Search for the cell housing the specified text and yield its (X, Y) center coordinate. 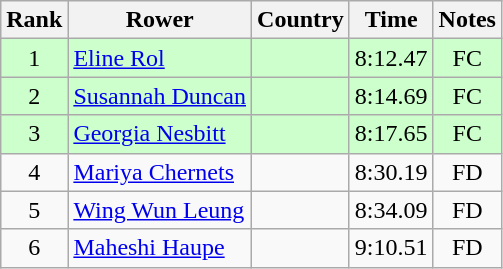
Maheshi Haupe (160, 248)
Rower (160, 20)
8:14.69 (391, 96)
Mariya Chernets (160, 172)
Georgia Nesbitt (160, 134)
Eline Rol (160, 58)
Time (391, 20)
Susannah Duncan (160, 96)
8:17.65 (391, 134)
Notes (467, 20)
8:34.09 (391, 210)
6 (34, 248)
2 (34, 96)
5 (34, 210)
3 (34, 134)
8:30.19 (391, 172)
4 (34, 172)
8:12.47 (391, 58)
1 (34, 58)
Country (301, 20)
Wing Wun Leung (160, 210)
Rank (34, 20)
9:10.51 (391, 248)
